For the text-containing cell, return its midpoint in (x, y) coordinate format. 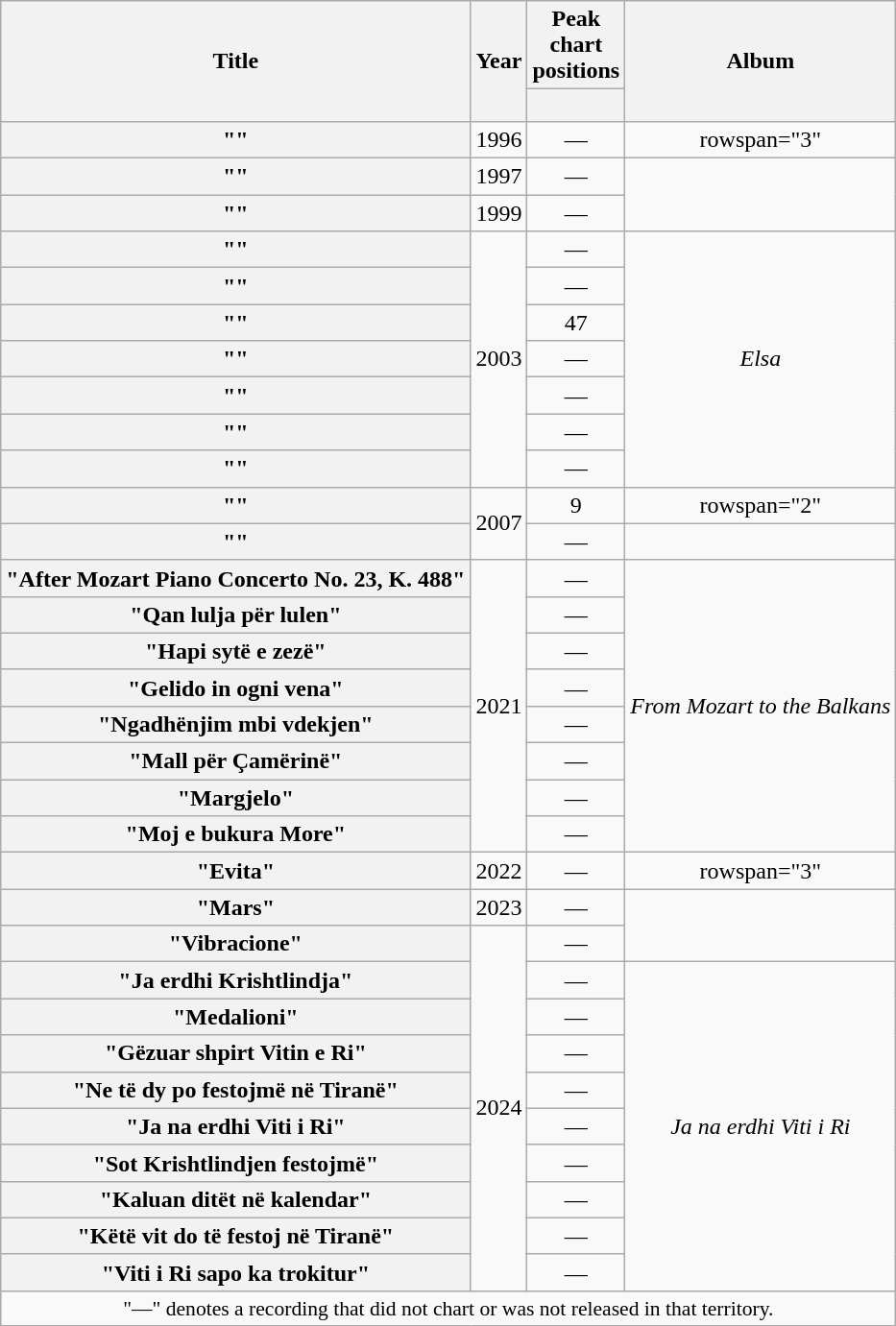
"Evita" (236, 871)
2022 (499, 871)
"Margjelo" (236, 798)
"Mall për Çamërinë" (236, 761)
"Gëzuar shpirt Vitin e Ri" (236, 1053)
47 (576, 323)
"Gelido in ogni vena" (236, 687)
"Viti i Ri sapo ka trokitur" (236, 1272)
1997 (499, 177)
2007 (499, 523)
Elsa (761, 359)
rowspan="2" (761, 505)
Album (761, 61)
"Moj e bukura More" (236, 834)
"Këtë vit do të festoj në Tiranë" (236, 1236)
"Ja erdhi Krishtlindja" (236, 980)
"Qan lulja për lulen" (236, 615)
1999 (499, 213)
"Mars" (236, 907)
2024 (499, 1108)
"Sot Krishtlindjen festojmë" (236, 1163)
"Ne të dy po festojmë në Tiranë" (236, 1090)
"After Mozart Piano Concerto No. 23, K. 488" (236, 578)
"Vibracione" (236, 944)
Title (236, 61)
2003 (499, 359)
"Medalioni" (236, 1017)
"—" denotes a recording that did not chart or was not released in that territory. (448, 1308)
"Ja na erdhi Viti i Ri" (236, 1126)
2023 (499, 907)
"Kaluan ditët në kalendar" (236, 1199)
Year (499, 61)
1996 (499, 139)
9 (576, 505)
Peakchartpositions (576, 45)
2021 (499, 706)
From Mozart to the Balkans (761, 706)
"Ngadhënjim mbi vdekjen" (236, 724)
"Hapi sytë e zezë" (236, 651)
Ja na erdhi Viti i Ri (761, 1127)
